Return the (x, y) coordinate for the center point of the cell that contains the specified text.  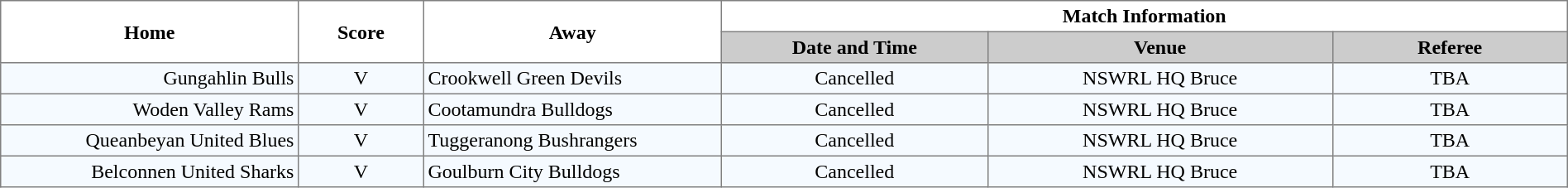
Referee (1450, 47)
Goulburn City Bulldogs (572, 171)
Venue (1159, 47)
Cootamundra Bulldogs (572, 109)
Away (572, 31)
Date and Time (854, 47)
Tuggeranong Bushrangers (572, 141)
Queanbeyan United Blues (150, 141)
Crookwell Green Devils (572, 79)
Woden Valley Rams (150, 109)
Gungahlin Bulls (150, 79)
Home (150, 31)
Score (361, 31)
Match Information (1145, 17)
Belconnen United Sharks (150, 171)
